For the text-containing cell, return its midpoint in [x, y] coordinate format. 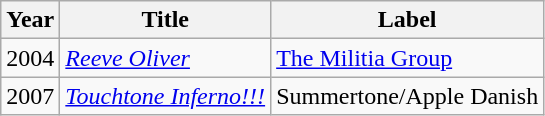
Year [30, 20]
Summertone/Apple Danish [408, 96]
The Militia Group [408, 58]
Touchtone Inferno!!! [166, 96]
Reeve Oliver [166, 58]
Label [408, 20]
2004 [30, 58]
2007 [30, 96]
Title [166, 20]
